Locate the cell with the specified text and output its (X, Y) center coordinate. 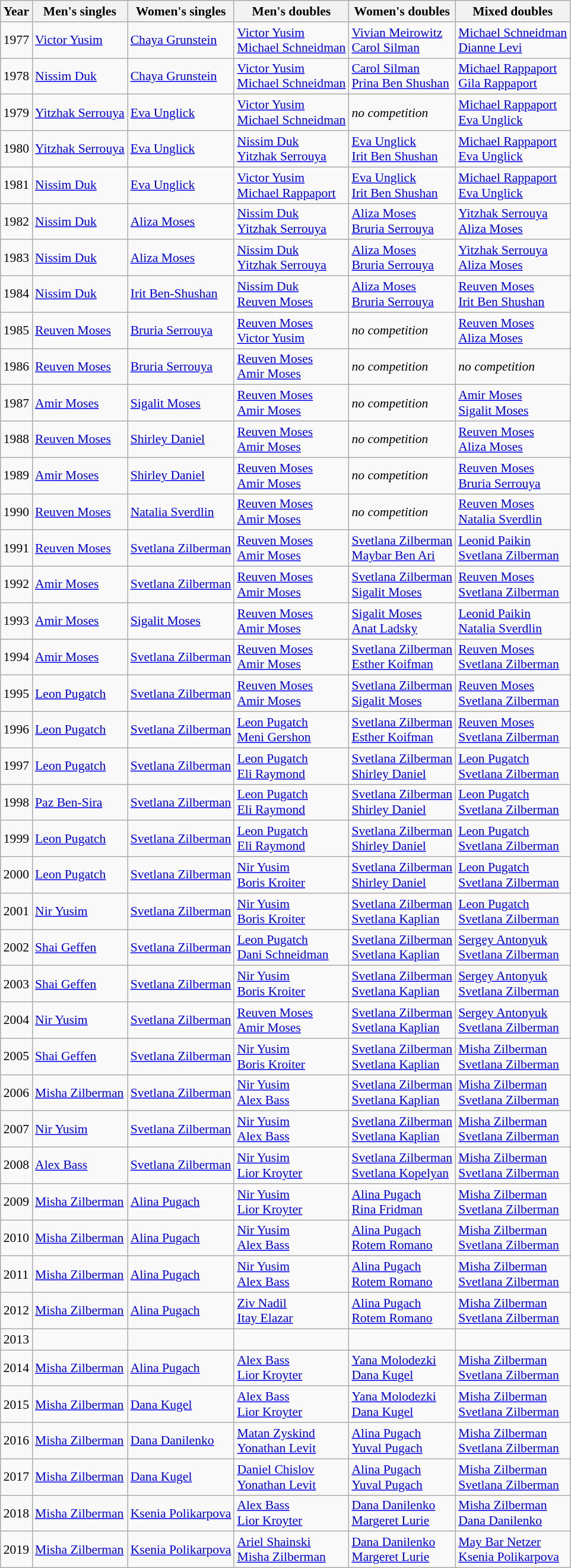
Leon PugatchMeni Gershon (291, 729)
Matan ZyskindYonathan Levit (291, 1441)
Year (17, 11)
Sigalit MosesAnat Ladsky (402, 621)
Nissim DukReuven Moses (291, 295)
2017 (17, 1477)
2002 (17, 948)
Amir MosesSigalit Moses (513, 403)
2011 (17, 1275)
1977 (17, 40)
Michael SchneidmanDianne Levi (513, 40)
Svetlana ZilbermanSvetlana Kopelyan (402, 1165)
1980 (17, 148)
1990 (17, 512)
Paz Ben-Sira (80, 802)
2005 (17, 1056)
1997 (17, 766)
Ziv NadilItay Elazar (291, 1310)
1986 (17, 367)
1979 (17, 113)
Women's doubles (402, 11)
2008 (17, 1165)
2006 (17, 1093)
2014 (17, 1368)
2013 (17, 1339)
2012 (17, 1310)
1981 (17, 185)
Michael RappaportGila Rappaport (513, 76)
1992 (17, 584)
Women's singles (181, 11)
Alex Bass (80, 1165)
2004 (17, 1020)
1985 (17, 330)
1982 (17, 221)
Reuven MosesVictor Yusim (291, 330)
Men's singles (80, 11)
2019 (17, 1550)
Natalia Sverdlin (181, 512)
1993 (17, 621)
Ariel ShainskiMisha Zilberman (291, 1550)
Alina PugachRina Fridman (402, 1202)
Leonid PaikinSvetlana Zilberman (513, 549)
1978 (17, 76)
2009 (17, 1202)
Irit Ben-Shushan (181, 295)
1987 (17, 403)
Leon PugatchDani Schneidman (291, 948)
Reuven MosesBruria Serrouya (513, 475)
2003 (17, 984)
2015 (17, 1404)
Misha ZilbermanDana Danilenko (513, 1513)
1984 (17, 295)
Daniel ChislovYonathan Levit (291, 1477)
Leonid PaikinNatalia Sverdlin (513, 621)
Svetlana ZilbermanMaybar Ben Ari (402, 549)
Reuven MosesNatalia Sverdlin (513, 512)
2018 (17, 1513)
1989 (17, 475)
2010 (17, 1238)
2000 (17, 875)
Victor Yusim (80, 40)
Reuven MosesIrit Ben Shushan (513, 295)
Vivian MeirowitzCarol Silman (402, 40)
1999 (17, 839)
May Bar NetzerKsenia Polikarpova (513, 1550)
1988 (17, 440)
1996 (17, 729)
1998 (17, 802)
1995 (17, 694)
Mixed doubles (513, 11)
Men's doubles (291, 11)
Victor YusimMichael Rappaport (291, 185)
Carol SilmanPrina Ben Shushan (402, 76)
1991 (17, 549)
2001 (17, 911)
1983 (17, 258)
2016 (17, 1441)
2007 (17, 1130)
Dana Danilenko (181, 1441)
1994 (17, 657)
